Pinpoint the cell where the given text exists, returning its (X, Y) midpoint coordinate. 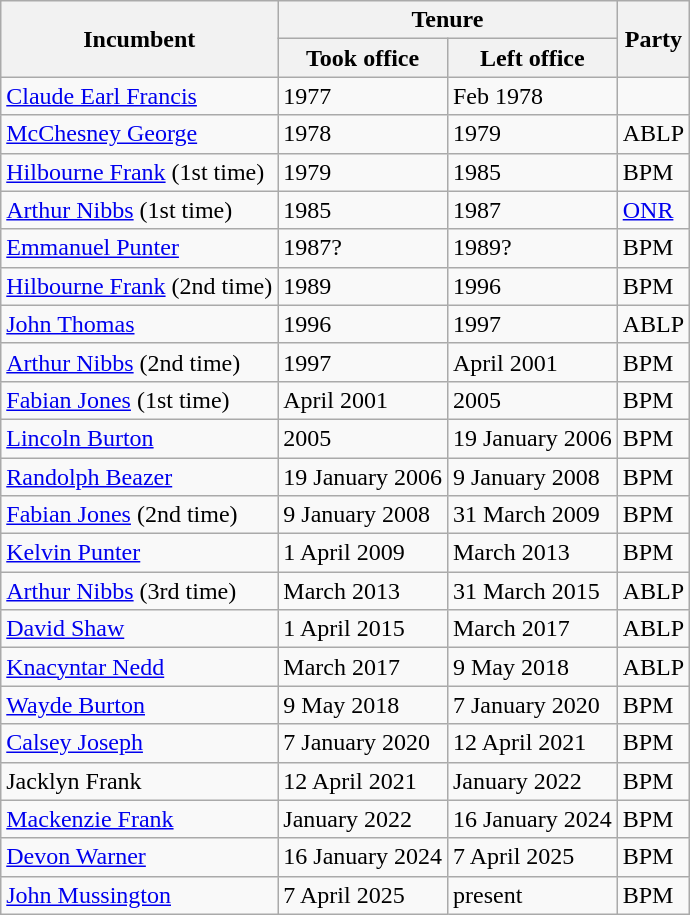
present (532, 895)
Feb 1978 (532, 96)
1 April 2009 (363, 553)
1977 (363, 96)
1987? (363, 248)
Took office (363, 58)
Devon Warner (140, 857)
Randolph Beazer (140, 477)
Knacyntar Nedd (140, 667)
Left office (532, 58)
ONR (653, 210)
Tenure (448, 20)
Wayde Burton (140, 705)
1989 (363, 286)
Hilbourne Frank (1st time) (140, 172)
Mackenzie Frank (140, 819)
Claude Earl Francis (140, 96)
John Mussington (140, 895)
Arthur Nibbs (3rd time) (140, 591)
David Shaw (140, 629)
Fabian Jones (2nd time) (140, 515)
Arthur Nibbs (2nd time) (140, 362)
Calsey Joseph (140, 743)
John Thomas (140, 324)
1978 (363, 134)
Hilbourne Frank (2nd time) (140, 286)
Jacklyn Frank (140, 781)
31 March 2009 (532, 515)
Incumbent (140, 39)
Kelvin Punter (140, 553)
McChesney George (140, 134)
Emmanuel Punter (140, 248)
Arthur Nibbs (1st time) (140, 210)
1989? (532, 248)
Fabian Jones (1st time) (140, 400)
1987 (532, 210)
1 April 2015 (363, 629)
Party (653, 39)
31 March 2015 (532, 591)
Lincoln Burton (140, 438)
